Scan for the cell matching the given text and deliver its (x, y) coordinate at center. 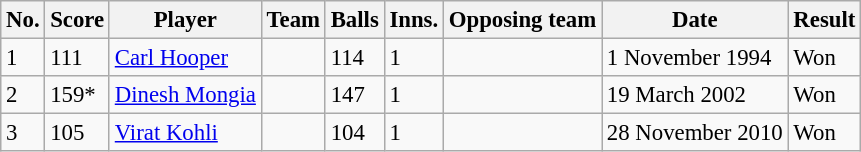
Date (695, 20)
Opposing team (522, 20)
Team (293, 20)
105 (78, 133)
28 November 2010 (695, 133)
Carl Hooper (185, 58)
19 March 2002 (695, 95)
Score (78, 20)
Inns. (414, 20)
111 (78, 58)
Balls (354, 20)
114 (354, 58)
Dinesh Mongia (185, 95)
159* (78, 95)
No. (23, 20)
147 (354, 95)
3 (23, 133)
Player (185, 20)
Result (824, 20)
2 (23, 95)
104 (354, 133)
Virat Kohli (185, 133)
1 November 1994 (695, 58)
